From the cell containing the given text, extract its center point as [x, y] coordinate. 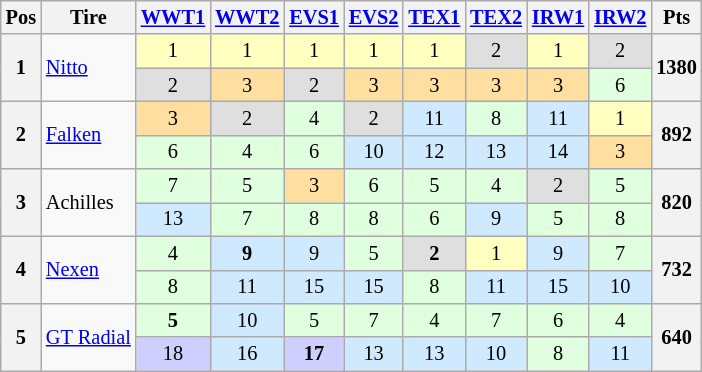
Pos [21, 17]
18 [173, 354]
Achilles [88, 202]
WWT1 [173, 17]
16 [247, 354]
IRW2 [620, 17]
Pts [676, 17]
640 [676, 336]
Nexen [88, 270]
EVS1 [314, 17]
EVS2 [374, 17]
17 [314, 354]
TEX1 [434, 17]
Tire [88, 17]
GT Radial [88, 336]
Nitto [88, 68]
TEX2 [496, 17]
Falken [88, 134]
WWT2 [247, 17]
820 [676, 202]
892 [676, 134]
12 [434, 152]
1380 [676, 68]
IRW1 [558, 17]
14 [558, 152]
732 [676, 270]
